Pinpoint the cell where the given text exists, returning its [X, Y] midpoint coordinate. 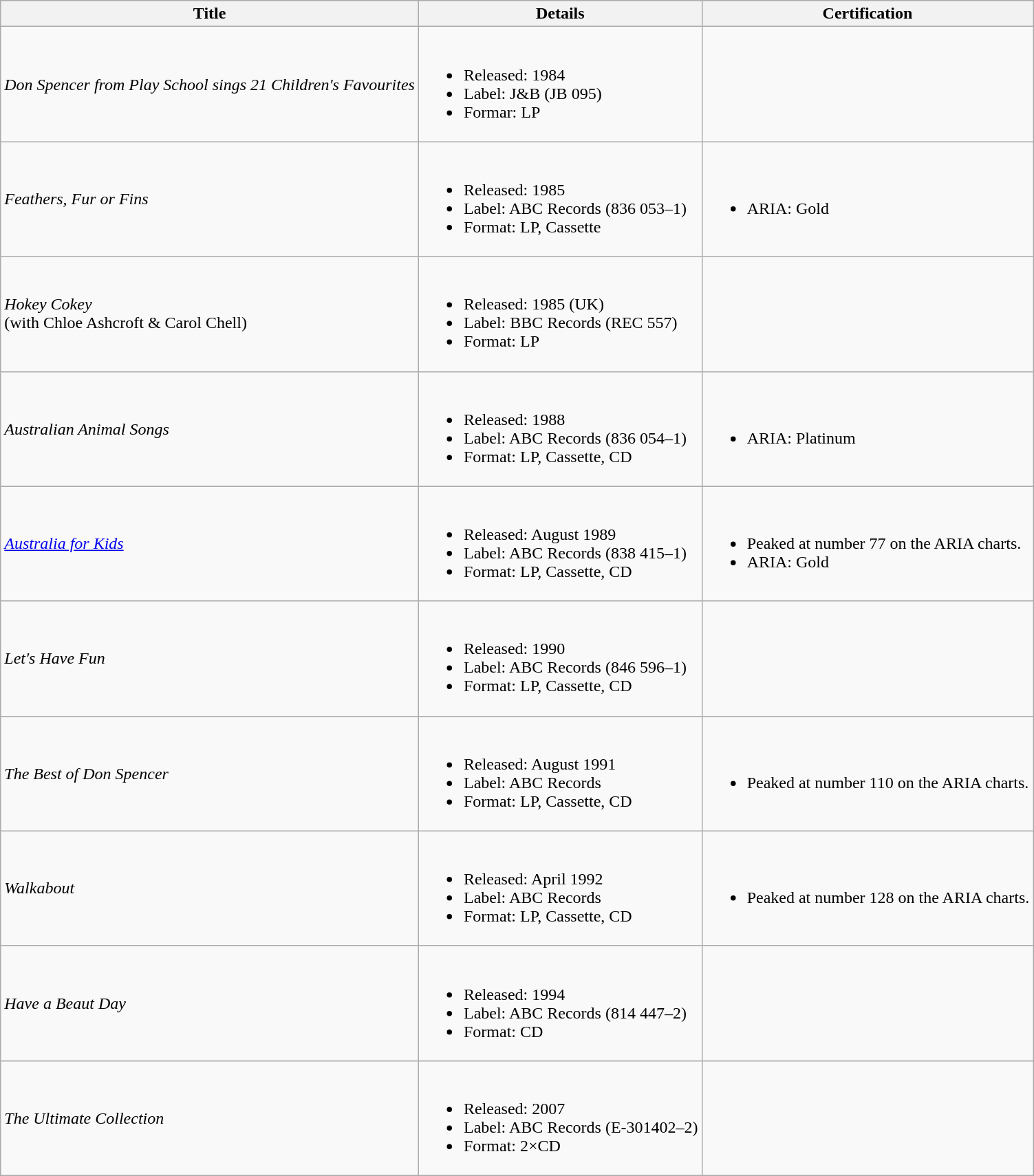
Australia for Kids [210, 543]
Released: 1984Label: J&B (JB 095)Formar: LP [560, 84]
Peaked at number 110 on the ARIA charts. [868, 773]
The Ultimate Collection [210, 1118]
Released: April 1992Label: ABC RecordsFormat: LP, Cassette, CD [560, 889]
ARIA: Platinum [868, 429]
Don Spencer from Play School sings 21 Children's Favourites [210, 84]
Title [210, 14]
Peaked at number 128 on the ARIA charts. [868, 889]
Released: 1985Label: ABC Records (836 053–1)Format: LP, Cassette [560, 199]
Australian Animal Songs [210, 429]
Details [560, 14]
Hokey Cokey (with Chloe Ashcroft & Carol Chell) [210, 314]
ARIA: Gold [868, 199]
Released: 1985 (UK)Label: BBC Records (REC 557)Format: LP [560, 314]
Let's Have Fun [210, 659]
Released: August 1991Label: ABC RecordsFormat: LP, Cassette, CD [560, 773]
Peaked at number 77 on the ARIA charts.ARIA: Gold [868, 543]
Released: August 1989Label: ABC Records (838 415–1)Format: LP, Cassette, CD [560, 543]
Released: 2007Label: ABC Records (E-301402–2)Format: 2×CD [560, 1118]
Released: 1990Label: ABC Records (846 596–1)Format: LP, Cassette, CD [560, 659]
Have a Beaut Day [210, 1003]
Certification [868, 14]
Released: 1994Label: ABC Records (814 447–2)Format: CD [560, 1003]
Feathers, Fur or Fins [210, 199]
Walkabout [210, 889]
Released: 1988Label: ABC Records (836 054–1)Format: LP, Cassette, CD [560, 429]
The Best of Don Spencer [210, 773]
